From the cell containing the given text, extract its center point as (X, Y) coordinate. 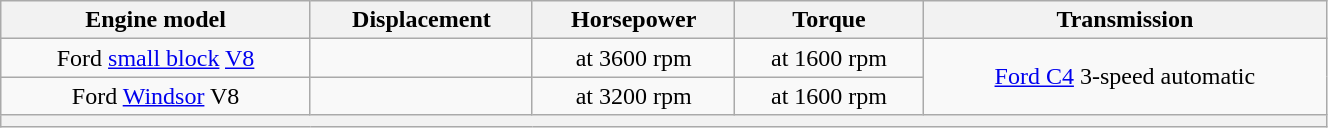
Engine model (156, 20)
at 3200 rpm (633, 96)
Displacement (421, 20)
Torque (830, 20)
at 3600 rpm (633, 58)
Ford small block V8 (156, 58)
Ford Windsor V8 (156, 96)
Horsepower (633, 20)
Ford C4 3-speed automatic (1124, 77)
Transmission (1124, 20)
